Return the [x, y] coordinate for the center point of the cell that contains the specified text.  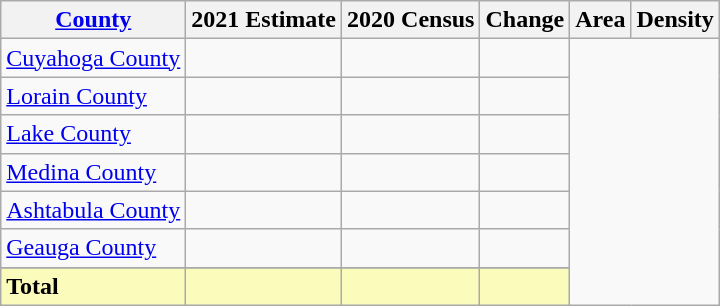
Change [525, 20]
2020 Census [411, 20]
Area [600, 20]
Geauga County [94, 248]
Medina County [94, 172]
Lake County [94, 134]
Density [675, 20]
County [94, 20]
Lorain County [94, 96]
Cuyahoga County [94, 58]
Total [94, 286]
Ashtabula County [94, 210]
2021 Estimate [264, 20]
